Provide the [X, Y] coordinate of the cell's center where the given text is located.  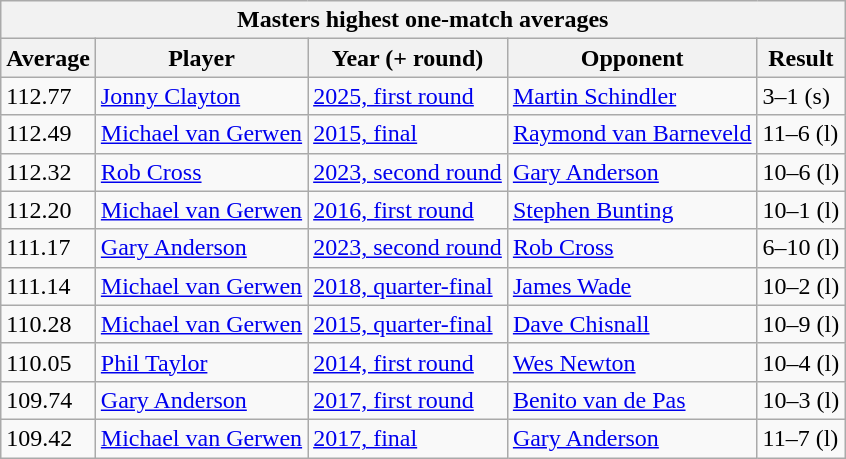
10–6 (l) [801, 172]
110.28 [48, 324]
11–6 (l) [801, 134]
Average [48, 58]
Result [801, 58]
James Wade [632, 286]
2017, first round [408, 400]
109.42 [48, 438]
Dave Chisnall [632, 324]
2016, first round [408, 210]
11–7 (l) [801, 438]
Wes Newton [632, 362]
112.20 [48, 210]
110.05 [48, 362]
112.49 [48, 134]
109.74 [48, 400]
Player [201, 58]
10–1 (l) [801, 210]
3–1 (s) [801, 96]
112.77 [48, 96]
Opponent [632, 58]
Stephen Bunting [632, 210]
111.17 [48, 248]
Jonny Clayton [201, 96]
2018, quarter-final [408, 286]
2025, first round [408, 96]
10–9 (l) [801, 324]
2015, final [408, 134]
10–4 (l) [801, 362]
Phil Taylor [201, 362]
10–3 (l) [801, 400]
112.32 [48, 172]
Benito van de Pas [632, 400]
Martin Schindler [632, 96]
2014, first round [408, 362]
6–10 (l) [801, 248]
2015, quarter-final [408, 324]
2017, final [408, 438]
10–2 (l) [801, 286]
Masters highest one-match averages [423, 20]
111.14 [48, 286]
Year (+ round) [408, 58]
Raymond van Barneveld [632, 134]
